For the text-containing cell, return its midpoint in [x, y] coordinate format. 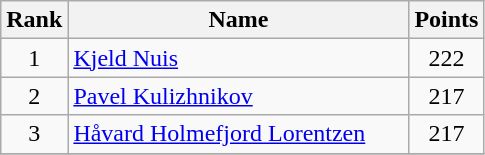
Kjeld Nuis [238, 58]
Håvard Holmefjord Lorentzen [238, 134]
Points [446, 20]
1 [34, 58]
Name [238, 20]
2 [34, 96]
Pavel Kulizhnikov [238, 96]
3 [34, 134]
222 [446, 58]
Rank [34, 20]
